Search for the cell housing the specified text and yield its (x, y) center coordinate. 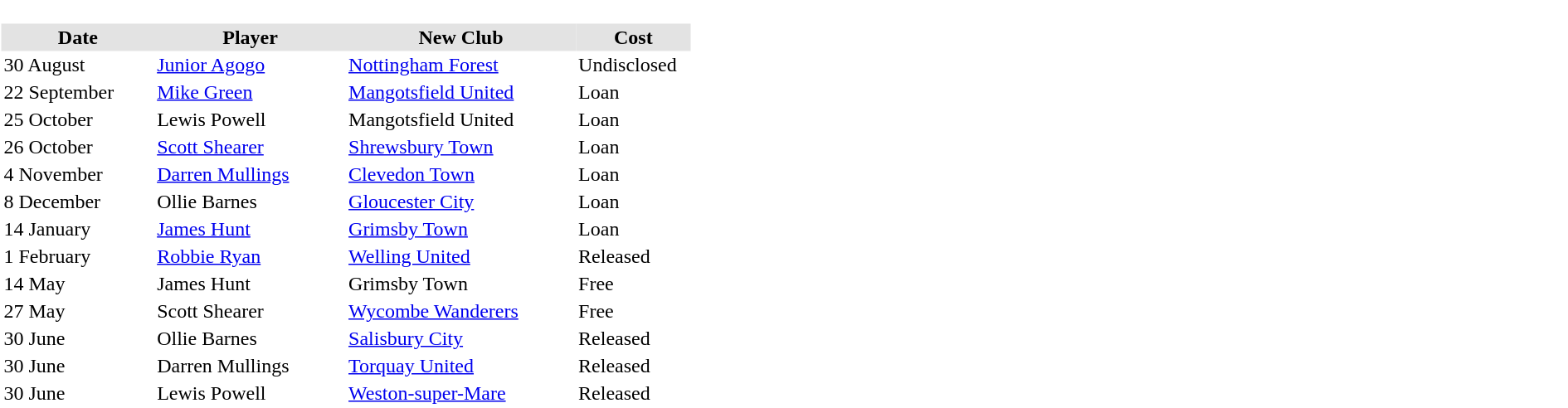
Gloucester City (461, 201)
Mike Green (251, 91)
Welling United (461, 255)
Wycombe Wanderers (461, 310)
Clevedon Town (461, 174)
Robbie Ryan (251, 255)
Undisclosed (634, 65)
14 May (78, 284)
30 August (78, 65)
Shrewsbury Town (461, 146)
27 May (78, 310)
26 October (78, 146)
Torquay United (461, 365)
8 December (78, 201)
Weston-super-Mare (461, 393)
Junior Agogo (251, 65)
Date (78, 36)
Nottingham Forest (461, 65)
22 September (78, 91)
25 October (78, 119)
Cost (634, 36)
14 January (78, 229)
1 February (78, 255)
Player (251, 36)
Salisbury City (461, 338)
4 November (78, 174)
New Club (461, 36)
